Pinpoint the cell where the given text exists, returning its [X, Y] midpoint coordinate. 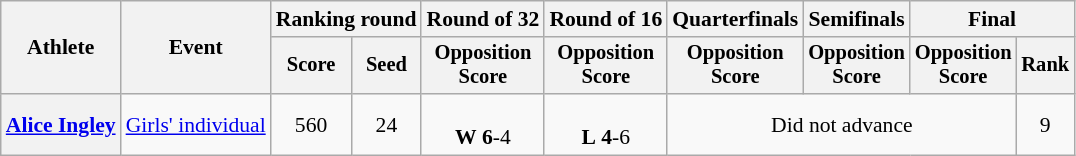
Round of 16 [606, 19]
Ranking round [346, 19]
Final [992, 19]
Rank [1045, 66]
Girls' individual [196, 124]
Semifinals [856, 19]
Alice Ingley [61, 124]
Did not advance [842, 124]
W 6-4 [482, 124]
L 4-6 [606, 124]
Score [312, 66]
Seed [386, 66]
9 [1045, 124]
Athlete [61, 48]
Quarterfinals [735, 19]
Round of 32 [482, 19]
Event [196, 48]
24 [386, 124]
560 [312, 124]
